Detect which cell encompasses the target text, then output its (x, y) center coordinate. 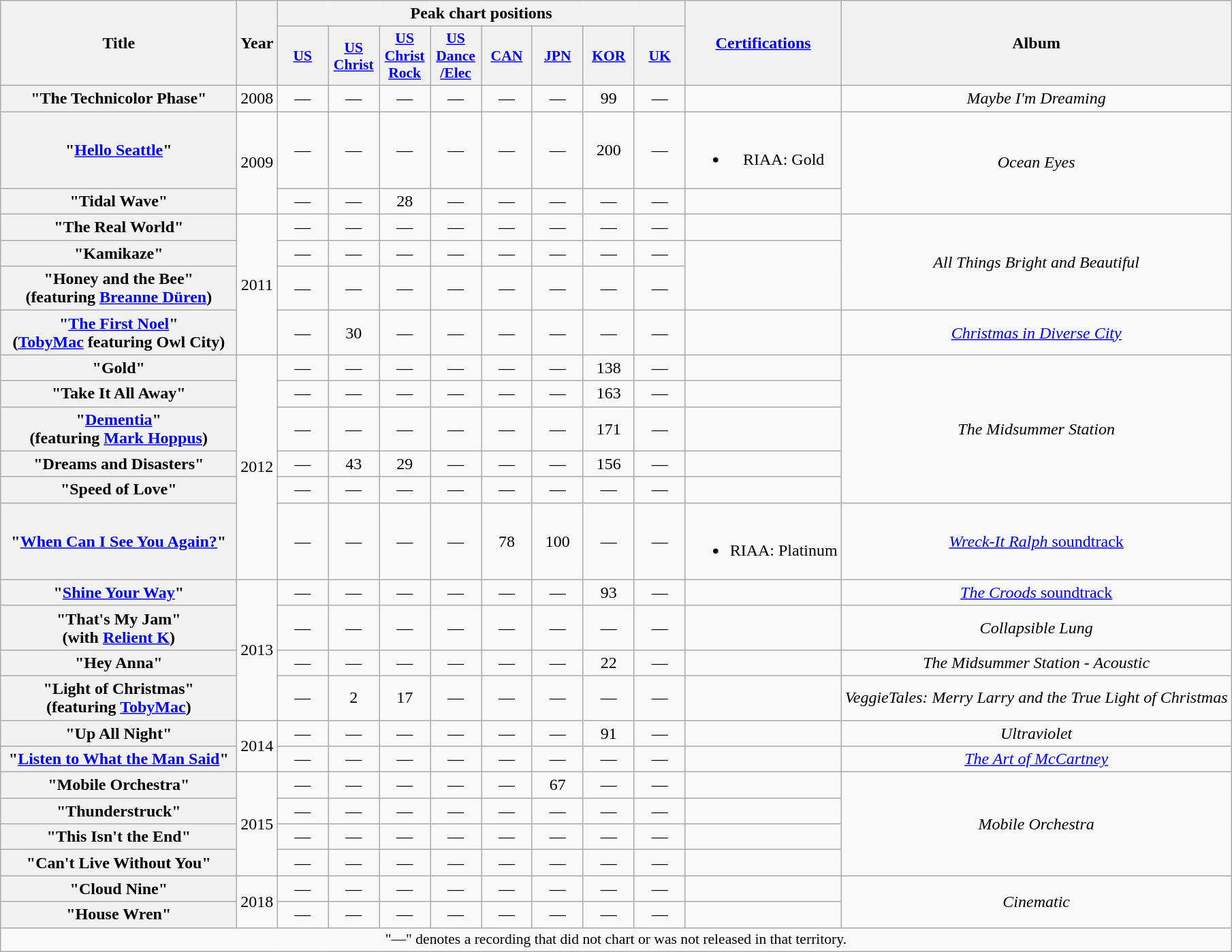
67 (557, 785)
Title (119, 44)
163 (609, 394)
Collapsible Lung (1037, 628)
17 (405, 697)
RIAA: Platinum (763, 541)
138 (609, 368)
US (302, 56)
"When Can I See You Again?" (119, 541)
JPN (557, 56)
99 (609, 98)
The Midsummer Station (1037, 429)
Album (1037, 44)
2011 (257, 285)
2018 (257, 902)
2009 (257, 163)
"—" denotes a recording that did not chart or was not released in that territory. (616, 940)
30 (354, 332)
2 (354, 697)
"Tidal Wave" (119, 202)
100 (557, 541)
22 (609, 663)
VeggieTales: Merry Larry and the True Light of Christmas (1037, 697)
"Honey and the Bee"(featuring Breanne Düren) (119, 289)
171 (609, 429)
2008 (257, 98)
"Dreams and Disasters" (119, 464)
UK (659, 56)
USChristRock (405, 56)
"Speed of Love" (119, 490)
The Croods soundtrack (1037, 592)
Christmas in Diverse City (1037, 332)
"Up All Night" (119, 733)
78 (507, 541)
Ocean Eyes (1037, 163)
"That's My Jam"(with Relient K) (119, 628)
93 (609, 592)
"Hello Seattle" (119, 150)
Mobile Orchestra (1037, 824)
"The Technicolor Phase" (119, 98)
"Cloud Nine" (119, 889)
Certifications (763, 44)
RIAA: Gold (763, 150)
"This Isn't the End" (119, 837)
Year (257, 44)
43 (354, 464)
USDance/Elec (456, 56)
All Things Bright and Beautiful (1037, 263)
KOR (609, 56)
"The First Noel"(TobyMac featuring Owl City) (119, 332)
"Gold" (119, 368)
"Light of Christmas"(featuring TobyMac) (119, 697)
28 (405, 202)
2015 (257, 824)
91 (609, 733)
"Dementia"(featuring Mark Hoppus) (119, 429)
"Take It All Away" (119, 394)
Cinematic (1037, 902)
"The Real World" (119, 227)
Maybe I'm Dreaming (1037, 98)
"Kamikaze" (119, 253)
Ultraviolet (1037, 733)
USChrist (354, 56)
The Midsummer Station - Acoustic (1037, 663)
"House Wren" (119, 915)
156 (609, 464)
"Shine Your Way" (119, 592)
"Listen to What the Man Said" (119, 759)
2013 (257, 650)
"Thunderstruck" (119, 811)
"Hey Anna" (119, 663)
"Mobile Orchestra" (119, 785)
The Art of McCartney (1037, 759)
29 (405, 464)
Peak chart positions (481, 14)
"Can't Live Without You" (119, 863)
CAN (507, 56)
200 (609, 150)
2014 (257, 746)
2012 (257, 467)
Wreck-It Ralph soundtrack (1037, 541)
